Detect which cell encompasses the target text, then output its (X, Y) center coordinate. 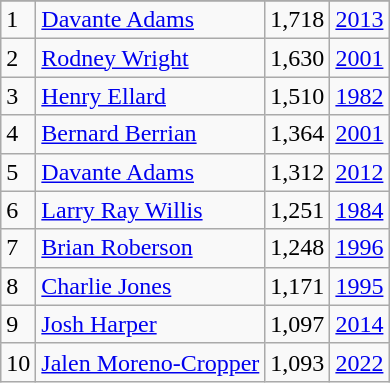
4 (18, 134)
1984 (360, 210)
Charlie Jones (150, 286)
Henry Ellard (150, 96)
8 (18, 286)
2014 (360, 324)
Jalen Moreno-Cropper (150, 362)
1 (18, 20)
Bernard Berrian (150, 134)
1,718 (298, 20)
1996 (360, 248)
1,312 (298, 172)
1,364 (298, 134)
3 (18, 96)
Rodney Wright (150, 58)
1,510 (298, 96)
Josh Harper (150, 324)
9 (18, 324)
2 (18, 58)
7 (18, 248)
5 (18, 172)
1,093 (298, 362)
1,251 (298, 210)
Larry Ray Willis (150, 210)
1995 (360, 286)
Brian Roberson (150, 248)
2012 (360, 172)
6 (18, 210)
1,248 (298, 248)
1,630 (298, 58)
1,097 (298, 324)
1982 (360, 96)
10 (18, 362)
2013 (360, 20)
2022 (360, 362)
1,171 (298, 286)
